Extract the (x, y) coordinate from the center of the cell holding the provided text.  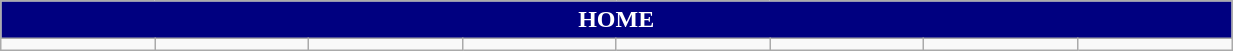
HOME (616, 20)
